Return the (x, y) coordinate for the center point of the cell that contains the specified text.  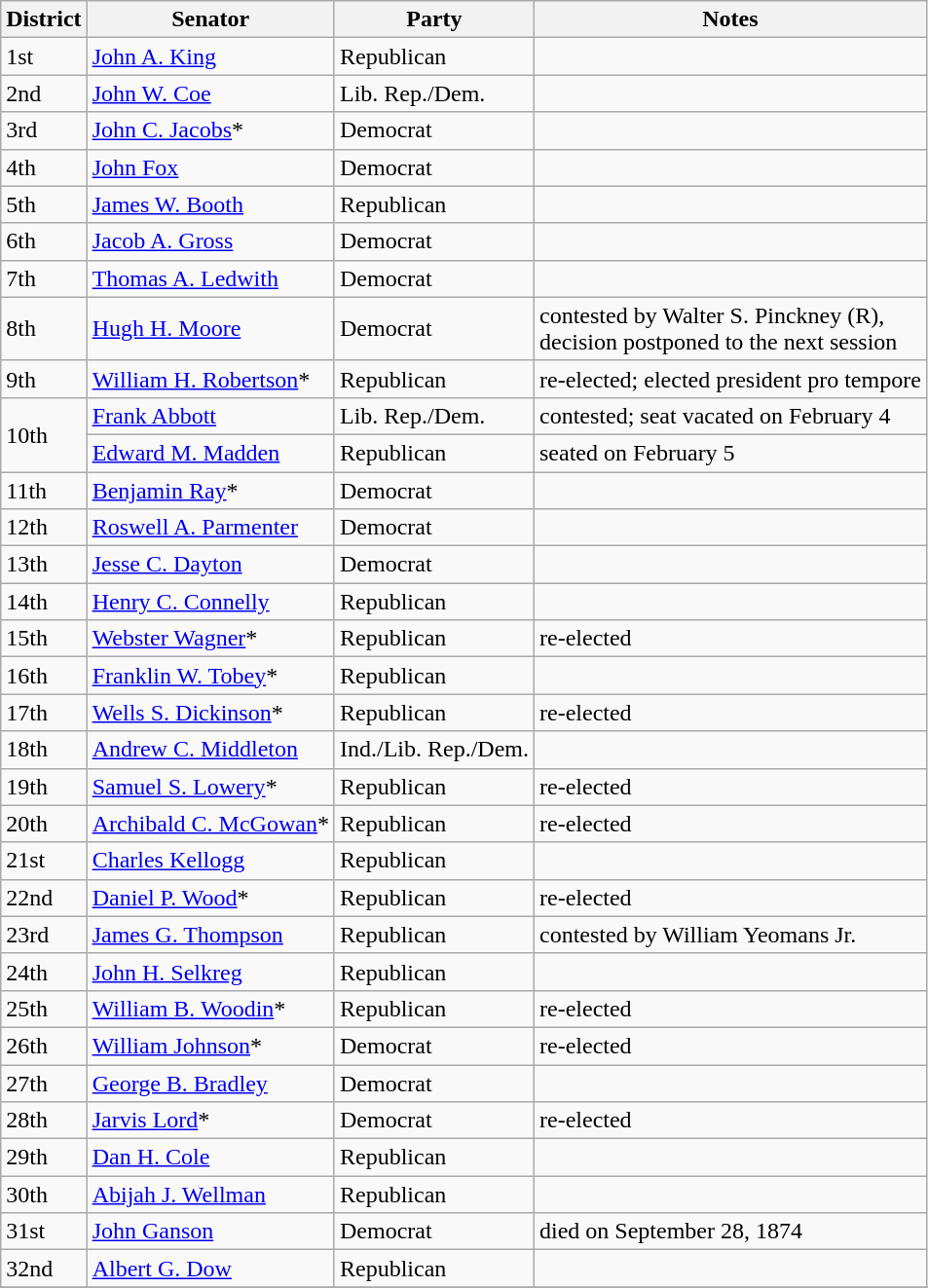
contested by Walter S. Pinckney (R), decision postponed to the next session (730, 329)
Ind./Lib. Rep./Dem. (434, 750)
John Ganson (210, 1232)
re-elected; elected president pro tempore (730, 379)
John Fox (210, 167)
William H. Robertson* (210, 379)
9th (44, 379)
6th (44, 241)
22nd (44, 898)
12th (44, 528)
23rd (44, 935)
Daniel P. Wood* (210, 898)
25th (44, 1009)
contested by William Yeomans Jr. (730, 935)
28th (44, 1121)
10th (44, 434)
20th (44, 824)
14th (44, 602)
Jacob A. Gross (210, 241)
7th (44, 278)
4th (44, 167)
21st (44, 861)
James G. Thompson (210, 935)
17th (44, 713)
Notes (730, 19)
3rd (44, 130)
Webster Wagner* (210, 639)
32nd (44, 1269)
Wells S. Dickinson* (210, 713)
15th (44, 639)
District (44, 19)
Andrew C. Middleton (210, 750)
John A. King (210, 56)
30th (44, 1195)
Franklin W. Tobey* (210, 676)
William B. Woodin* (210, 1009)
18th (44, 750)
James W. Booth (210, 204)
Samuel S. Lowery* (210, 787)
31st (44, 1232)
seated on February 5 (730, 453)
2nd (44, 93)
Thomas A. Ledwith (210, 278)
Jesse C. Dayton (210, 565)
1st (44, 56)
Albert G. Dow (210, 1269)
Abijah J. Wellman (210, 1195)
Henry C. Connelly (210, 602)
Dan H. Cole (210, 1158)
Benjamin Ray* (210, 490)
Jarvis Lord* (210, 1121)
Senator (210, 19)
died on September 28, 1874 (730, 1232)
John H. Selkreg (210, 972)
Edward M. Madden (210, 453)
Party (434, 19)
contested; seat vacated on February 4 (730, 416)
John W. Coe (210, 93)
Roswell A. Parmenter (210, 528)
24th (44, 972)
29th (44, 1158)
11th (44, 490)
Charles Kellogg (210, 861)
William Johnson* (210, 1046)
13th (44, 565)
26th (44, 1046)
5th (44, 204)
Frank Abbott (210, 416)
19th (44, 787)
Hugh H. Moore (210, 329)
John C. Jacobs* (210, 130)
16th (44, 676)
George B. Bradley (210, 1084)
27th (44, 1084)
8th (44, 329)
Archibald C. McGowan* (210, 824)
